From the cell containing the given text, extract its center point as (X, Y) coordinate. 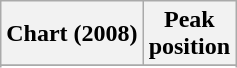
Chart (2008) (72, 34)
Peakposition (189, 34)
